Detect which cell encompasses the target text, then output its (x, y) center coordinate. 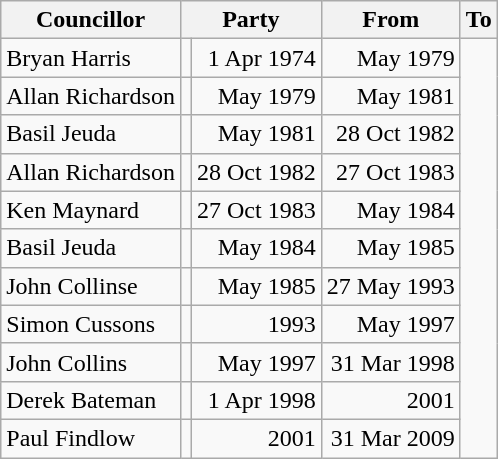
To (478, 20)
1993 (257, 324)
1 Apr 1974 (257, 58)
John Collins (91, 362)
1 Apr 1998 (257, 400)
Derek Bateman (91, 400)
Bryan Harris (91, 58)
31 Mar 1998 (390, 362)
Councillor (91, 20)
Paul Findlow (91, 438)
Ken Maynard (91, 210)
John Collinse (91, 286)
Simon Cussons (91, 324)
31 Mar 2009 (390, 438)
Party (250, 20)
27 May 1993 (390, 286)
From (390, 20)
